Extract the (x, y) coordinate from the center of the cell holding the provided text.  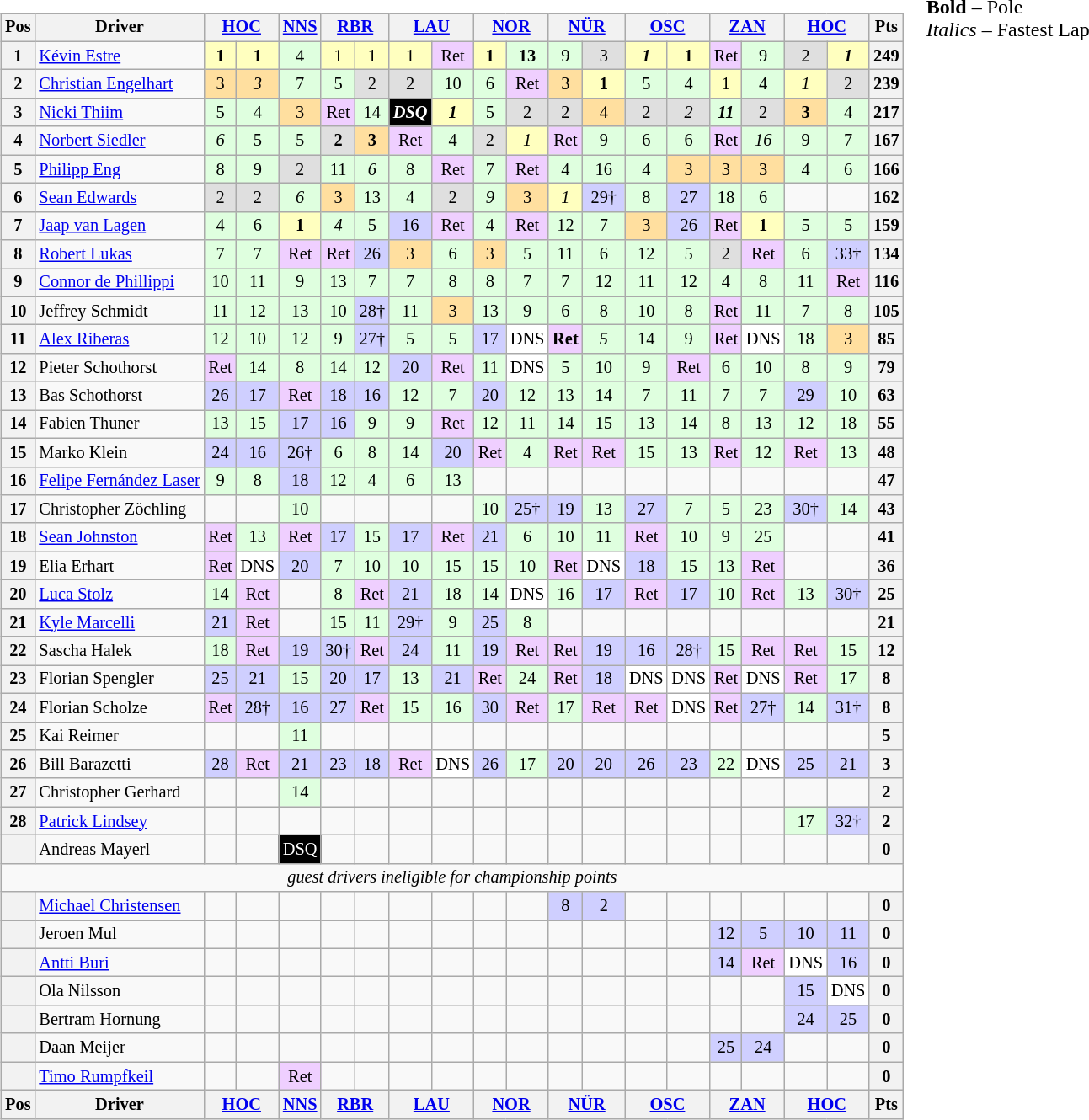
29 (805, 396)
79 (886, 368)
63 (886, 396)
Connor de Phillippi (120, 283)
43 (886, 509)
Pieter Schothorst (120, 368)
Fabien Thuner (120, 424)
Timo Rumpfkeil (120, 1076)
Felipe Fernández Laser (120, 481)
Jaap van Lagen (120, 226)
Christian Engelhart (120, 84)
217 (886, 113)
Kévin Estre (120, 56)
Kyle Marcelli (120, 622)
Philipp Eng (120, 169)
32† (848, 821)
30 (490, 707)
41 (886, 537)
Nicki Thiim (120, 113)
Daan Meijer (120, 1048)
Marko Klein (120, 452)
33† (848, 254)
162 (886, 198)
167 (886, 141)
31† (848, 707)
36 (886, 566)
159 (886, 226)
Sean Johnston (120, 537)
25† (527, 509)
85 (886, 339)
116 (886, 283)
48 (886, 452)
105 (886, 311)
166 (886, 169)
134 (886, 254)
Luca Stolz (120, 595)
Florian Scholze (120, 707)
Sean Edwards (120, 198)
Michael Christensen (120, 906)
Elia Erhart (120, 566)
Bill Barazetti (120, 765)
Christopher Zöchling (120, 509)
Jeroen Mul (120, 935)
47 (886, 481)
Norbert Siedler (120, 141)
Robert Lukas (120, 254)
Sascha Halek (120, 651)
Alex Riberas (120, 339)
guest drivers ineligible for championship points (451, 877)
Antti Buri (120, 963)
249 (886, 56)
55 (886, 424)
Florian Spengler (120, 680)
Andreas Mayerl (120, 850)
Kai Reimer (120, 736)
Bas Schothorst (120, 396)
Bertram Hornung (120, 1020)
239 (886, 84)
Jeffrey Schmidt (120, 311)
Patrick Lindsey (120, 821)
26† (300, 452)
Christopher Gerhard (120, 792)
Ola Nilsson (120, 991)
